For the text-containing cell, return its midpoint in (x, y) coordinate format. 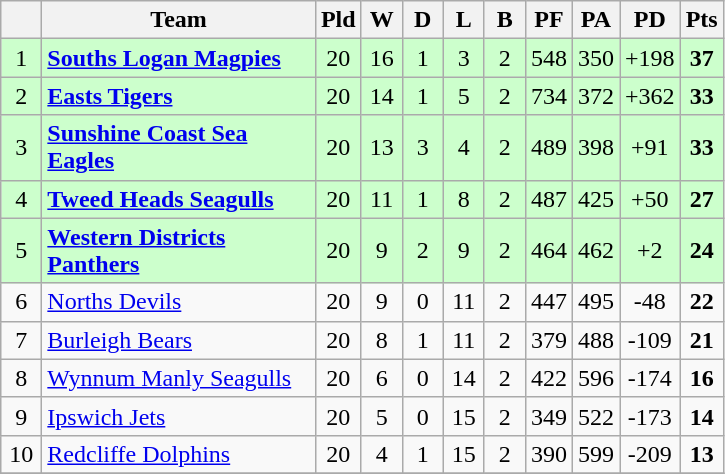
Pts (702, 20)
390 (548, 454)
Tweed Heads Seagulls (179, 199)
Wynnum Manly Seagulls (179, 378)
Souths Logan Magpies (179, 58)
Ipswich Jets (179, 416)
548 (548, 58)
487 (548, 199)
-209 (650, 454)
398 (596, 148)
+2 (650, 250)
495 (596, 302)
-48 (650, 302)
372 (596, 96)
10 (22, 454)
Pld (338, 20)
+362 (650, 96)
+91 (650, 148)
+198 (650, 58)
447 (548, 302)
596 (596, 378)
27 (702, 199)
D (422, 20)
Team (179, 20)
PA (596, 20)
462 (596, 250)
7 (22, 340)
350 (596, 58)
488 (596, 340)
22 (702, 302)
379 (548, 340)
-173 (650, 416)
Western Districts Panthers (179, 250)
37 (702, 58)
489 (548, 148)
Norths Devils (179, 302)
734 (548, 96)
PF (548, 20)
425 (596, 199)
599 (596, 454)
-174 (650, 378)
522 (596, 416)
464 (548, 250)
PD (650, 20)
21 (702, 340)
-109 (650, 340)
Easts Tigers (179, 96)
Burleigh Bears (179, 340)
L (464, 20)
W (382, 20)
349 (548, 416)
Sunshine Coast Sea Eagles (179, 148)
422 (548, 378)
Redcliffe Dolphins (179, 454)
B (504, 20)
24 (702, 250)
+50 (650, 199)
